Output the [X, Y] coordinate of the center of the cell containing the given text.  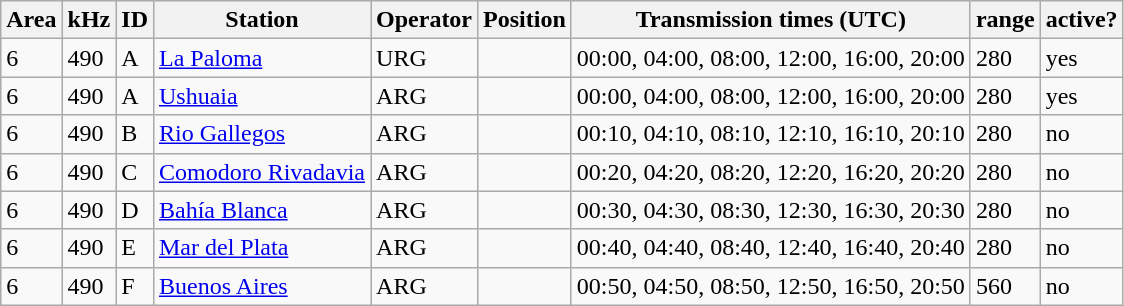
Operator [424, 20]
Bahía Blanca [262, 210]
Comodoro Rivadavia [262, 172]
La Paloma [262, 58]
Ushuaia [262, 96]
Area [32, 20]
E [135, 248]
Rio Gallegos [262, 134]
range [1005, 20]
C [135, 172]
00:30, 04:30, 08:30, 12:30, 16:30, 20:30 [770, 210]
F [135, 286]
D [135, 210]
00:50, 04:50, 08:50, 12:50, 16:50, 20:50 [770, 286]
560 [1005, 286]
Station [262, 20]
URG [424, 58]
Mar del Plata [262, 248]
B [135, 134]
ID [135, 20]
Position [525, 20]
00:10, 04:10, 08:10, 12:10, 16:10, 20:10 [770, 134]
Transmission times (UTC) [770, 20]
Buenos Aires [262, 286]
active? [1082, 20]
00:20, 04:20, 08:20, 12:20, 16:20, 20:20 [770, 172]
kHz [89, 20]
00:40, 04:40, 08:40, 12:40, 16:40, 20:40 [770, 248]
